For the text-containing cell, return its midpoint in (x, y) coordinate format. 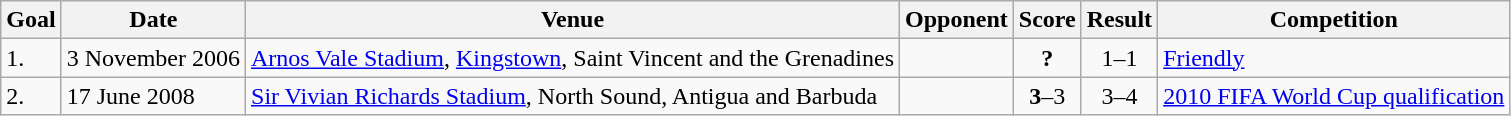
Friendly (1334, 58)
3 November 2006 (153, 58)
Result (1119, 20)
Date (153, 20)
1–1 (1119, 58)
? (1047, 58)
Venue (573, 20)
Goal (31, 20)
Opponent (957, 20)
2. (31, 96)
3–4 (1119, 96)
17 June 2008 (153, 96)
3–3 (1047, 96)
Score (1047, 20)
1. (31, 58)
2010 FIFA World Cup qualification (1334, 96)
Sir Vivian Richards Stadium, North Sound, Antigua and Barbuda (573, 96)
Competition (1334, 20)
Arnos Vale Stadium, Kingstown, Saint Vincent and the Grenadines (573, 58)
